Extract the [X, Y] coordinate from the center of the cell holding the provided text.  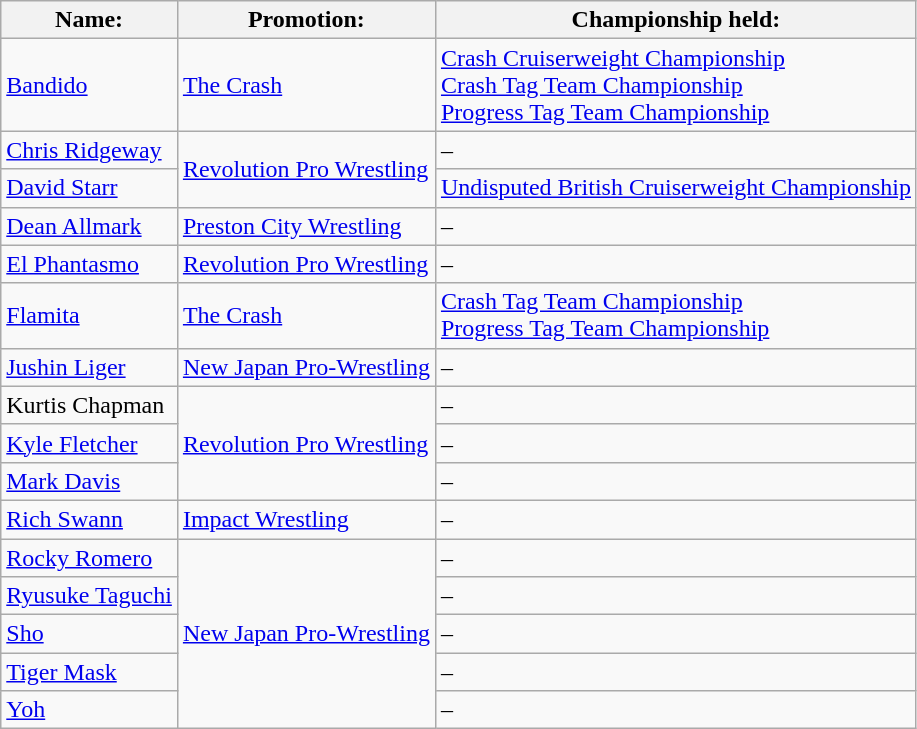
Promotion: [306, 20]
David Starr [90, 188]
Bandido [90, 85]
Rich Swann [90, 519]
Flamita [90, 316]
Sho [90, 634]
El Phantasmo [90, 264]
Impact Wrestling [306, 519]
Crash Cruiserweight ChampionshipCrash Tag Team ChampionshipProgress Tag Team Championship [676, 85]
Chris Ridgeway [90, 150]
Crash Tag Team ChampionshipProgress Tag Team Championship [676, 316]
Jushin Liger [90, 367]
Kurtis Chapman [90, 405]
Kyle Fletcher [90, 443]
Name: [90, 20]
Ryusuke Taguchi [90, 596]
Dean Allmark [90, 226]
Championship held: [676, 20]
Tiger Mask [90, 672]
Mark Davis [90, 481]
Preston City Wrestling [306, 226]
Undisputed British Cruiserweight Championship [676, 188]
Rocky Romero [90, 557]
Yoh [90, 710]
